Locate the cell with the specified text and output its [x, y] center coordinate. 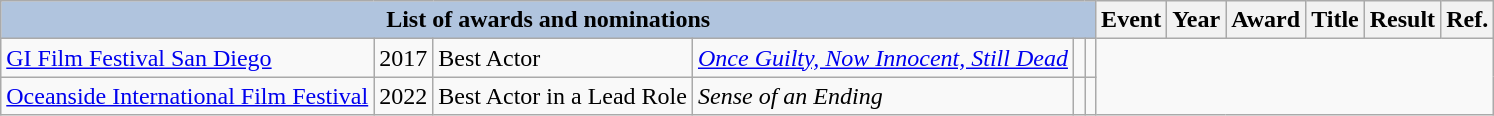
Best Actor [563, 58]
2022 [404, 96]
Oceanside International Film Festival [188, 96]
Best Actor in a Lead Role [563, 96]
Result [1402, 20]
Title [1336, 20]
Once Guilty, Now Innocent, Still Dead [882, 58]
List of awards and nominations [548, 20]
Award [1266, 20]
Event [1132, 20]
Year [1196, 20]
Ref. [1468, 20]
Sense of an Ending [882, 96]
2017 [404, 58]
GI Film Festival San Diego [188, 58]
